Capture the cell that displays the provided text and extract its [X, Y] central coordinate. 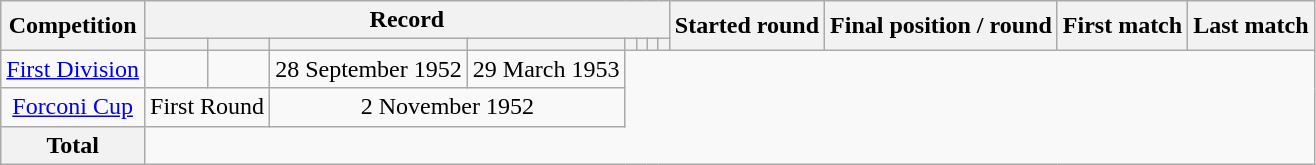
Total [73, 145]
First Division [73, 69]
Competition [73, 26]
Forconi Cup [73, 107]
Final position / round [942, 26]
Started round [746, 26]
29 March 1953 [546, 69]
2 November 1952 [448, 107]
First match [1122, 26]
Record [408, 20]
First Round [208, 107]
28 September 1952 [369, 69]
Last match [1251, 26]
